From the cell containing the given text, extract its center point as (X, Y) coordinate. 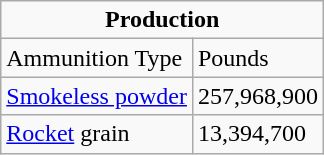
13,394,700 (258, 134)
Ammunition Type (97, 58)
257,968,900 (258, 96)
Smokeless powder (97, 96)
Pounds (258, 58)
Production (162, 20)
Rocket grain (97, 134)
